Return the [X, Y] coordinate for the center point of the cell that contains the specified text.  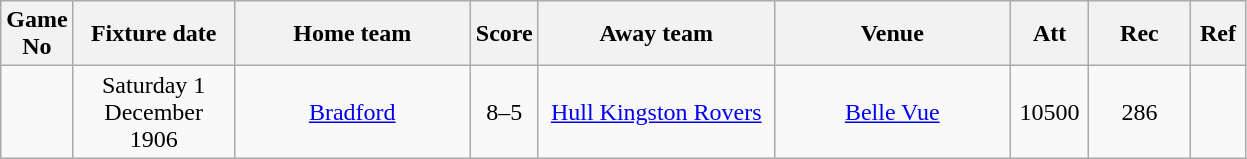
Rec [1140, 34]
Att [1050, 34]
Fixture date [154, 34]
Game No [37, 34]
Away team [656, 34]
Bradford [352, 112]
Belle Vue [892, 112]
286 [1140, 112]
Hull Kingston Rovers [656, 112]
8–5 [504, 112]
Ref [1218, 34]
Home team [352, 34]
Venue [892, 34]
Score [504, 34]
Saturday 1 December 1906 [154, 112]
10500 [1050, 112]
